Provide the (x, y) coordinate of the cell's center where the given text is located.  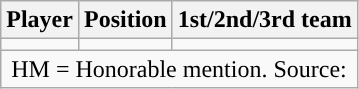
HM = Honorable mention. Source: (180, 69)
Position (125, 20)
Player (40, 20)
1st/2nd/3rd team (264, 20)
